Determine the [x, y] coordinate at the center of the cell enclosing the given text.  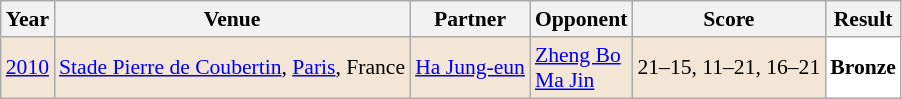
Venue [232, 19]
Ha Jung-eun [470, 68]
Zheng Bo Ma Jin [582, 68]
Year [28, 19]
Stade Pierre de Coubertin, Paris, France [232, 68]
Partner [470, 19]
Opponent [582, 19]
2010 [28, 68]
Result [863, 19]
Score [728, 19]
21–15, 11–21, 16–21 [728, 68]
Bronze [863, 68]
